Identify which cell holds the provided text, then report its [x, y] central coordinate. 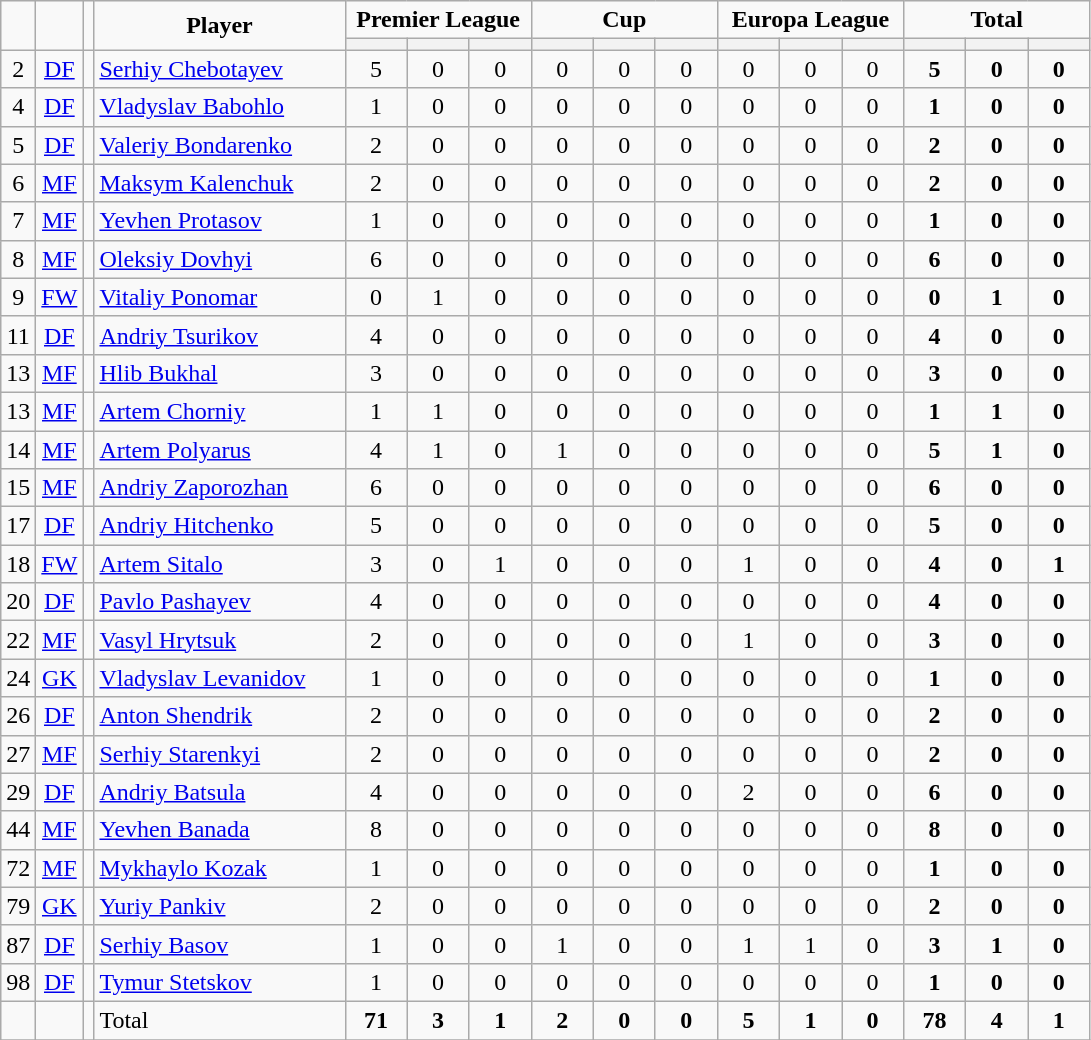
Hlib Bukhal [220, 373]
26 [18, 716]
Serhiy Basov [220, 944]
Pavlo Pashayev [220, 602]
Andriy Hitchenko [220, 526]
78 [935, 1020]
27 [18, 754]
Vitaliy Ponomar [220, 297]
9 [18, 297]
Artem Chorniy [220, 411]
Vasyl Hrytsuk [220, 640]
20 [18, 602]
Maksym Kalenchuk [220, 183]
87 [18, 944]
Tymur Stetskov [220, 982]
Artem Sitalo [220, 564]
11 [18, 335]
7 [18, 221]
Yevhen Banada [220, 830]
17 [18, 526]
24 [18, 678]
44 [18, 830]
Vladyslav Babohlo [220, 107]
14 [18, 449]
71 [376, 1020]
Serhiy Chebotayev [220, 69]
18 [18, 564]
22 [18, 640]
Cup [624, 20]
Valeriy Bondarenko [220, 145]
Europa League [810, 20]
Andriy Zaporozhan [220, 488]
Anton Shendrik [220, 716]
Mykhaylo Kozak [220, 868]
Artem Polyarus [220, 449]
15 [18, 488]
29 [18, 792]
Vladyslav Levanidov [220, 678]
Player [220, 26]
Premier League [438, 20]
Oleksiy Dovhyi [220, 259]
79 [18, 906]
Yuriy Pankiv [220, 906]
98 [18, 982]
Andriy Tsurikov [220, 335]
Yevhen Protasov [220, 221]
Andriy Batsula [220, 792]
72 [18, 868]
Serhiy Starenkyi [220, 754]
